Extract the [X, Y] coordinate from the center of the cell holding the provided text.  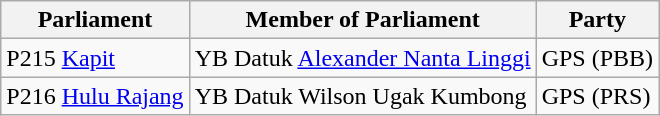
Parliament [95, 20]
Member of Parliament [362, 20]
Party [597, 20]
P216 Hulu Rajang [95, 96]
YB Datuk Alexander Nanta Linggi [362, 58]
P215 Kapit [95, 58]
GPS (PBB) [597, 58]
YB Datuk Wilson Ugak Kumbong [362, 96]
GPS (PRS) [597, 96]
